Identify which cell holds the provided text, then report its [x, y] central coordinate. 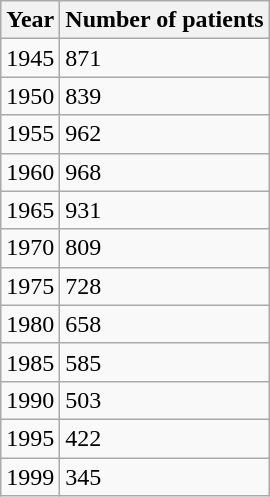
728 [164, 286]
1960 [30, 172]
962 [164, 134]
422 [164, 438]
1975 [30, 286]
503 [164, 400]
345 [164, 477]
809 [164, 248]
1945 [30, 58]
1965 [30, 210]
1999 [30, 477]
1985 [30, 362]
931 [164, 210]
Year [30, 20]
1970 [30, 248]
1995 [30, 438]
1955 [30, 134]
968 [164, 172]
Number of patients [164, 20]
585 [164, 362]
1980 [30, 324]
871 [164, 58]
839 [164, 96]
658 [164, 324]
1990 [30, 400]
1950 [30, 96]
